Search for the cell housing the specified text and yield its [x, y] center coordinate. 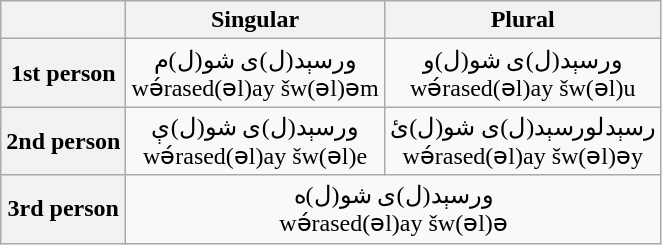
Singular [255, 20]
3rd person [64, 209]
1st person [64, 73]
ورسېد(ل)ی شو(ل)ېwə́rased(əl)ay šw(əl)e [255, 141]
ورسېد(ل)ی شو(ل)هwə́rased(əl)ay šw(əl)ə [394, 209]
2nd person [64, 141]
رسېدلورسېد(ل)ی شو(ل)ئwə́rased(əl)ay šw(əl)əy [522, 141]
ورسېد(ل)ی شو(ل)مwə́rased(əl)ay šw(əl)əm [255, 73]
Plural [522, 20]
ورسېد(ل)ی شو(ل)وwə́rased(əl)ay šw(əl)u [522, 73]
